Provide the (x, y) coordinate of the cell's center where the given text is located.  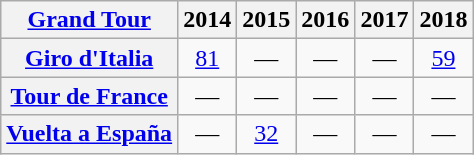
Giro d'Italia (90, 58)
2016 (326, 20)
2014 (208, 20)
59 (444, 58)
2017 (384, 20)
Vuelta a España (90, 134)
Grand Tour (90, 20)
2018 (444, 20)
32 (266, 134)
81 (208, 58)
Tour de France (90, 96)
2015 (266, 20)
